Scan for the cell matching the given text and deliver its [X, Y] coordinate at center. 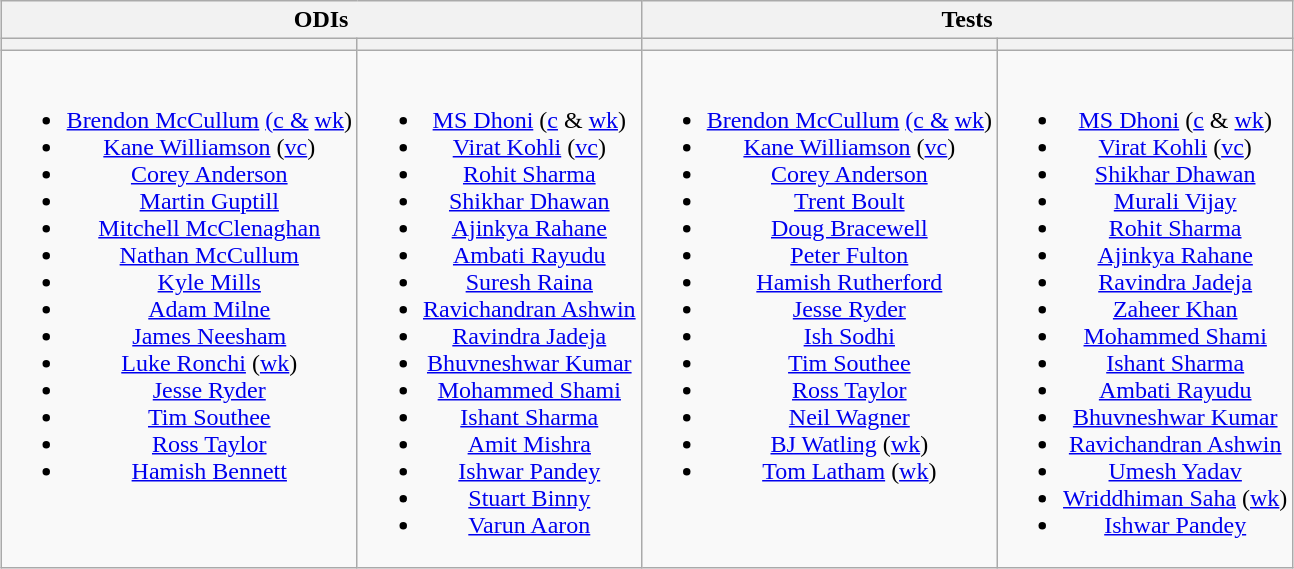
ODIs [321, 20]
Tests [967, 20]
